Extract the [X, Y] coordinate from the center of the cell holding the provided text.  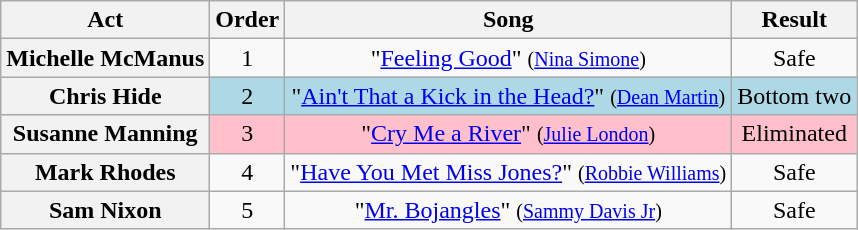
Michelle McManus [106, 58]
3 [248, 134]
Mark Rhodes [106, 172]
Chris Hide [106, 96]
Sam Nixon [106, 210]
Song [508, 20]
1 [248, 58]
Eliminated [794, 134]
Susanne Manning [106, 134]
"Mr. Bojangles" (Sammy Davis Jr) [508, 210]
"Have You Met Miss Jones?" (Robbie Williams) [508, 172]
Order [248, 20]
"Cry Me a River" (Julie London) [508, 134]
4 [248, 172]
Bottom two [794, 96]
Result [794, 20]
"Ain't That a Kick in the Head?" (Dean Martin) [508, 96]
"Feeling Good" (Nina Simone) [508, 58]
Act [106, 20]
2 [248, 96]
5 [248, 210]
